Search for the cell housing the specified text and yield its [x, y] center coordinate. 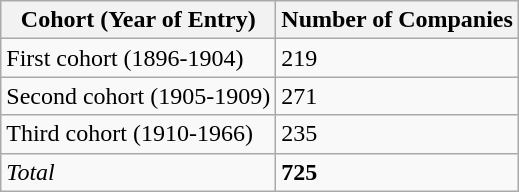
235 [398, 134]
Number of Companies [398, 20]
271 [398, 96]
Third cohort (1910-1966) [138, 134]
Cohort (Year of Entry) [138, 20]
725 [398, 172]
Total [138, 172]
Second cohort (1905-1909) [138, 96]
First cohort (1896-1904) [138, 58]
219 [398, 58]
